Capture the cell that displays the provided text and extract its [x, y] central coordinate. 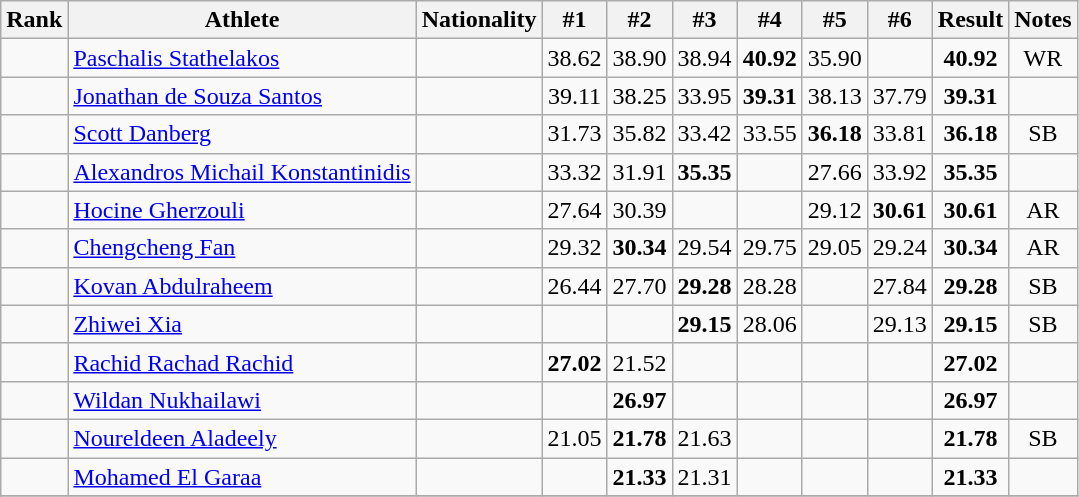
#5 [834, 20]
26.44 [574, 286]
27.70 [640, 286]
31.73 [574, 134]
38.62 [574, 58]
Jonathan de Souza Santos [242, 96]
33.92 [900, 172]
33.55 [770, 134]
33.95 [704, 96]
28.28 [770, 286]
Paschalis Stathelakos [242, 58]
29.54 [704, 248]
#3 [704, 20]
27.84 [900, 286]
29.75 [770, 248]
29.05 [834, 248]
#2 [640, 20]
29.32 [574, 248]
21.52 [640, 362]
Chengcheng Fan [242, 248]
Rank [34, 20]
#1 [574, 20]
38.94 [704, 58]
33.32 [574, 172]
WR [1043, 58]
30.39 [640, 210]
35.90 [834, 58]
38.13 [834, 96]
38.90 [640, 58]
Alexandros Michail Konstantinidis [242, 172]
Wildan Nukhailawi [242, 400]
Notes [1043, 20]
33.81 [900, 134]
Mohamed El Garaa [242, 477]
Nationality [479, 20]
29.12 [834, 210]
31.91 [640, 172]
28.06 [770, 324]
21.63 [704, 438]
21.05 [574, 438]
35.82 [640, 134]
21.31 [704, 477]
Rachid Rachad Rachid [242, 362]
Noureldeen Aladeely [242, 438]
38.25 [640, 96]
Athlete [242, 20]
27.64 [574, 210]
Hocine Gherzouli [242, 210]
Kovan Abdulraheem [242, 286]
29.13 [900, 324]
29.24 [900, 248]
#6 [900, 20]
37.79 [900, 96]
#4 [770, 20]
33.42 [704, 134]
Zhiwei Xia [242, 324]
Result [970, 20]
27.66 [834, 172]
Scott Danberg [242, 134]
39.11 [574, 96]
